For the text-containing cell, return its midpoint in [x, y] coordinate format. 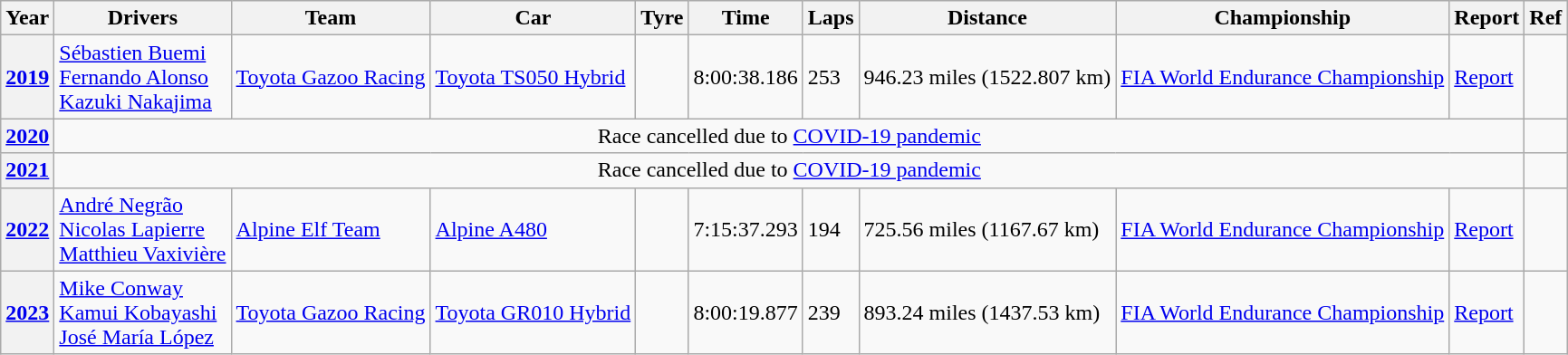
Ref [1545, 18]
725.56 miles (1167.67 km) [987, 229]
893.24 miles (1437.53 km) [987, 312]
2019 [27, 77]
Drivers [143, 18]
Sébastien Buemi Fernando Alonso Kazuki Nakajima [143, 77]
Team [331, 18]
Alpine A480 [533, 229]
8:00:38.186 [746, 77]
2022 [27, 229]
2020 [27, 136]
239 [831, 312]
194 [831, 229]
2021 [27, 170]
253 [831, 77]
Toyota TS050 Hybrid [533, 77]
André Negrão Nicolas Lapierre Matthieu Vaxivière [143, 229]
Toyota GR010 Hybrid [533, 312]
Year [27, 18]
7:15:37.293 [746, 229]
Distance [987, 18]
Championship [1283, 18]
Laps [831, 18]
8:00:19.877 [746, 312]
Mike Conway Kamui Kobayashi José María López [143, 312]
Tyre [662, 18]
Alpine Elf Team [331, 229]
Time [746, 18]
946.23 miles (1522.807 km) [987, 77]
Car [533, 18]
2023 [27, 312]
